Output the [x, y] coordinate of the center of the cell containing the given text.  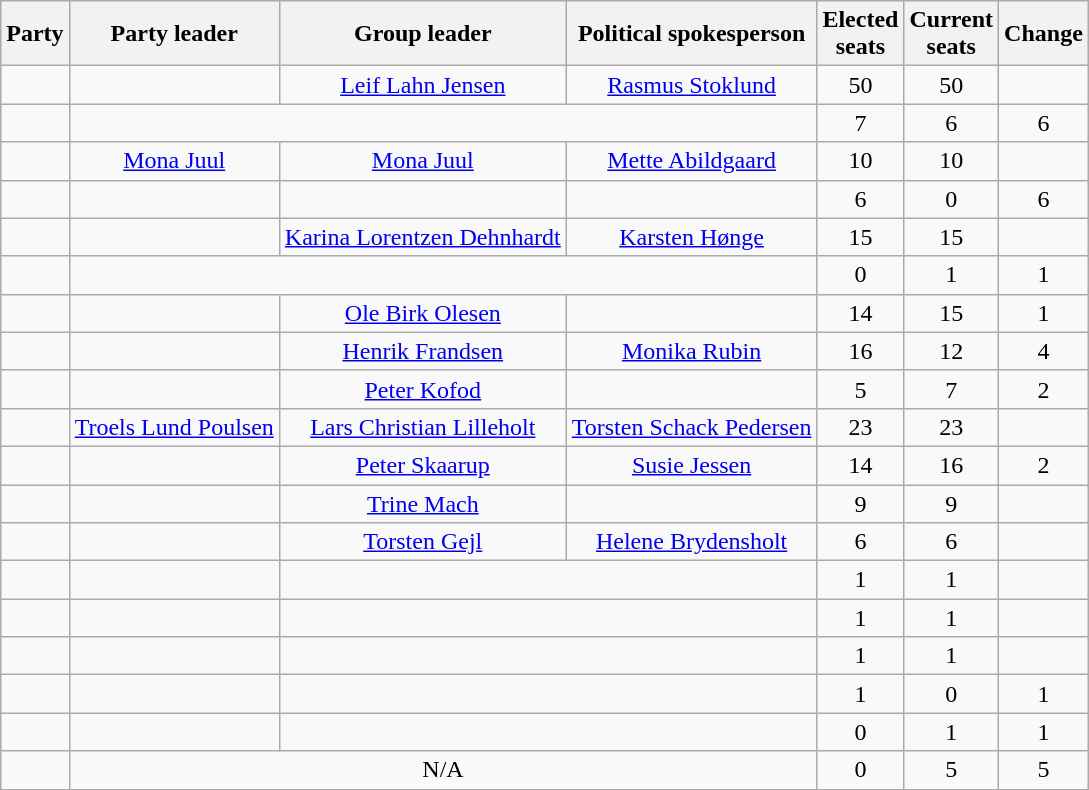
Peter Kofod [422, 389]
Troels Lund Poulsen [174, 427]
Party [35, 34]
Mette Abildgaard [692, 161]
Lars Christian Lilleholt [422, 427]
Rasmus Stoklund [692, 85]
Currentseats [952, 34]
Change [1044, 34]
Helene Brydensholt [692, 542]
N/A [443, 770]
Leif Lahn Jensen [422, 85]
4 [1044, 351]
Ole Birk Olesen [422, 313]
Susie Jessen [692, 465]
Torsten Gejl [422, 542]
Party leader [174, 34]
Peter Skaarup [422, 465]
Political spokesperson [692, 34]
Karsten Hønge [692, 237]
12 [952, 351]
Trine Mach [422, 503]
Karina Lorentzen Dehnhardt [422, 237]
Torsten Schack Pedersen [692, 427]
Electedseats [860, 34]
Monika Rubin [692, 351]
Henrik Frandsen [422, 351]
Group leader [422, 34]
